Determine the (x, y) coordinate at the center of the cell enclosing the given text.  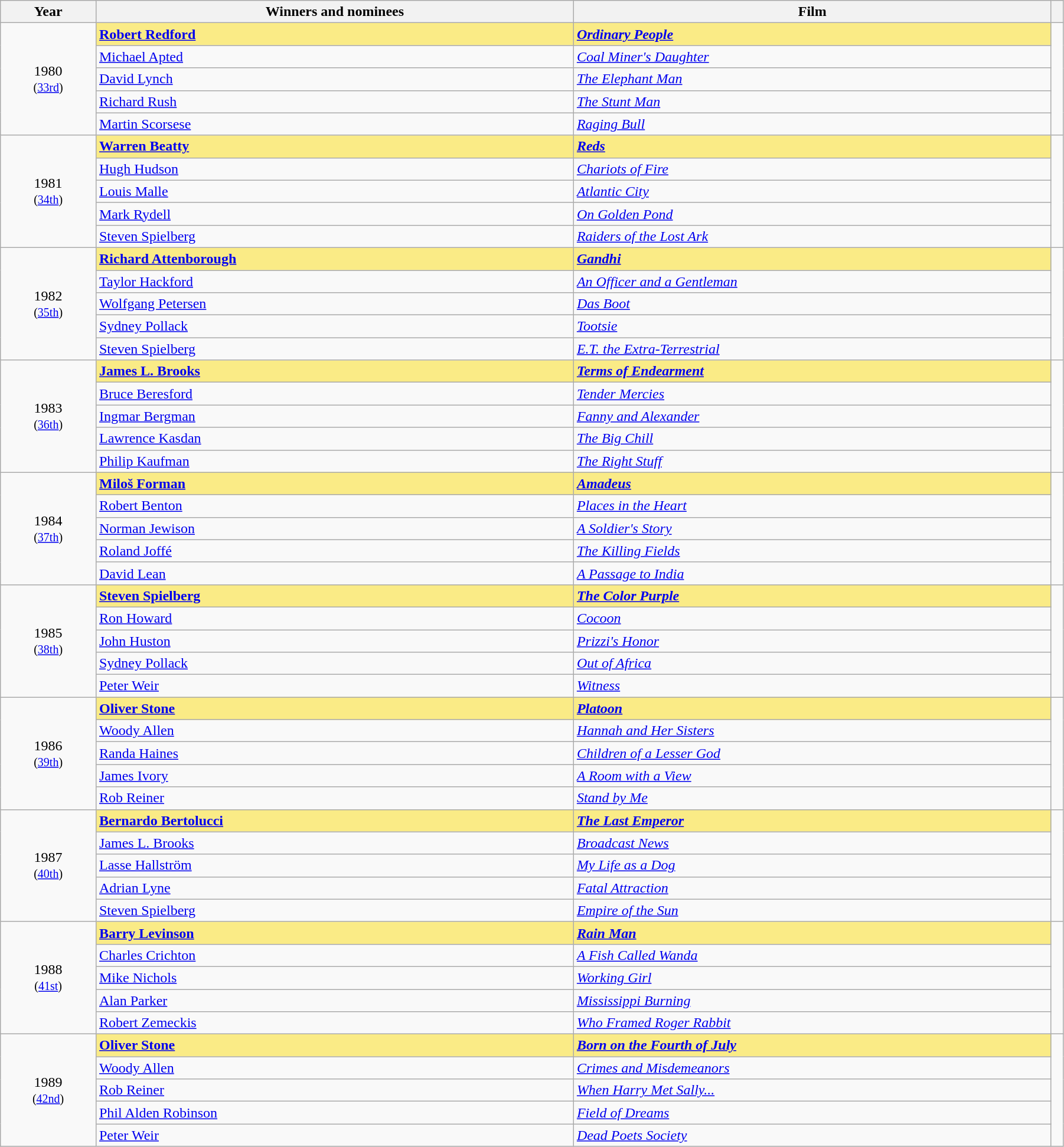
A Soldier's Story (812, 528)
Gandhi (812, 259)
1984(37th) (48, 528)
Randa Haines (334, 753)
Terms of Endearment (812, 371)
Who Framed Roger Rabbit (812, 1023)
Tender Mercies (812, 394)
Platoon (812, 708)
Lawrence Kasdan (334, 439)
Cocoon (812, 618)
Reds (812, 146)
Mississippi Burning (812, 1001)
The Color Purple (812, 596)
Coal Miner's Daughter (812, 57)
Robert Redford (334, 34)
The Big Chill (812, 439)
E.T. the Extra-Terrestrial (812, 349)
Barry Levinson (334, 933)
Alan Parker (334, 1001)
Bernardo Bertolucci (334, 821)
A Passage to India (812, 573)
Adrian Lyne (334, 888)
Film (812, 12)
Roland Joffé (334, 551)
The Right Stuff (812, 461)
Raiders of the Lost Ark (812, 236)
Raging Bull (812, 124)
Warren Beatty (334, 146)
Louis Malle (334, 191)
Robert Zemeckis (334, 1023)
Atlantic City (812, 191)
Field of Dreams (812, 1113)
1980(33rd) (48, 79)
The Stunt Man (812, 102)
David Lynch (334, 79)
1985(38th) (48, 641)
1988(41st) (48, 978)
Philip Kaufman (334, 461)
Richard Rush (334, 102)
Empire of the Sun (812, 910)
Broadcast News (812, 843)
Dead Poets Society (812, 1135)
James Ivory (334, 776)
Amadeus (812, 483)
John Huston (334, 641)
Year (48, 12)
Richard Attenborough (334, 259)
Bruce Beresford (334, 394)
Crimes and Misdemeanors (812, 1068)
1982(35th) (48, 303)
Michael Apted (334, 57)
Norman Jewison (334, 528)
1989(42nd) (48, 1090)
Prizzi's Honor (812, 641)
A Fish Called Wanda (812, 955)
Children of a Lesser God (812, 753)
Taylor Hackford (334, 282)
David Lean (334, 573)
Das Boot (812, 304)
Martin Scorsese (334, 124)
An Officer and a Gentleman (812, 282)
The Killing Fields (812, 551)
Chariots of Fire (812, 169)
Ingmar Bergman (334, 416)
Places in the Heart (812, 506)
Wolfgang Petersen (334, 304)
Stand by Me (812, 798)
Witness (812, 686)
Tootsie (812, 326)
On Golden Pond (812, 214)
A Room with a View (812, 776)
Working Girl (812, 978)
Fanny and Alexander (812, 416)
1987(40th) (48, 865)
Winners and nominees (334, 12)
Fatal Attraction (812, 888)
Hannah and Her Sisters (812, 731)
1983(36th) (48, 416)
Lasse Hallström (334, 865)
Ron Howard (334, 618)
Hugh Hudson (334, 169)
Rain Man (812, 933)
The Last Emperor (812, 821)
My Life as a Dog (812, 865)
Phil Alden Robinson (334, 1113)
Robert Benton (334, 506)
Out of Africa (812, 664)
Mark Rydell (334, 214)
Charles Crichton (334, 955)
Miloš Forman (334, 483)
Mike Nichols (334, 978)
1981(34th) (48, 191)
Ordinary People (812, 34)
The Elephant Man (812, 79)
Born on the Fourth of July (812, 1045)
1986(39th) (48, 753)
When Harry Met Sally... (812, 1090)
